From the cell containing the given text, extract its center point as [X, Y] coordinate. 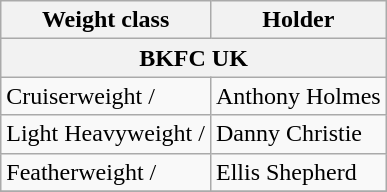
Danny Christie [298, 134]
Weight class [106, 20]
BKFC UK [194, 58]
Ellis Shepherd [298, 172]
Holder [298, 20]
Light Heavyweight / [106, 134]
Anthony Holmes [298, 96]
Featherweight / [106, 172]
Cruiserweight / [106, 96]
